Provide the [X, Y] coordinate of the cell's center where the given text is located.  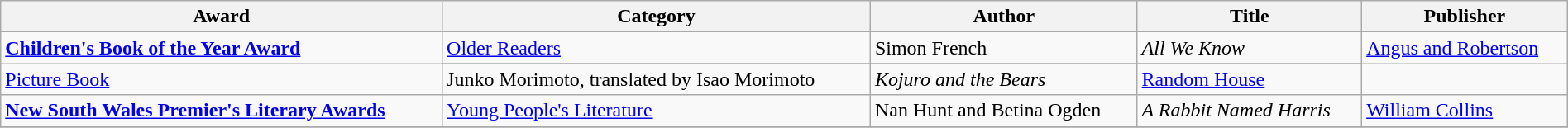
New South Wales Premier's Literary Awards [222, 111]
Simon French [1004, 48]
William Collins [1465, 111]
All We Know [1250, 48]
Picture Book [222, 79]
Nan Hunt and Betina Ogden [1004, 111]
Award [222, 17]
A Rabbit Named Harris [1250, 111]
Random House [1250, 79]
Kojuro and the Bears [1004, 79]
Children's Book of the Year Award [222, 48]
Title [1250, 17]
Author [1004, 17]
Angus and Robertson [1465, 48]
Publisher [1465, 17]
Older Readers [657, 48]
Junko Morimoto, translated by Isao Morimoto [657, 79]
Category [657, 17]
Young People's Literature [657, 111]
